Search for the cell housing the specified text and yield its (x, y) center coordinate. 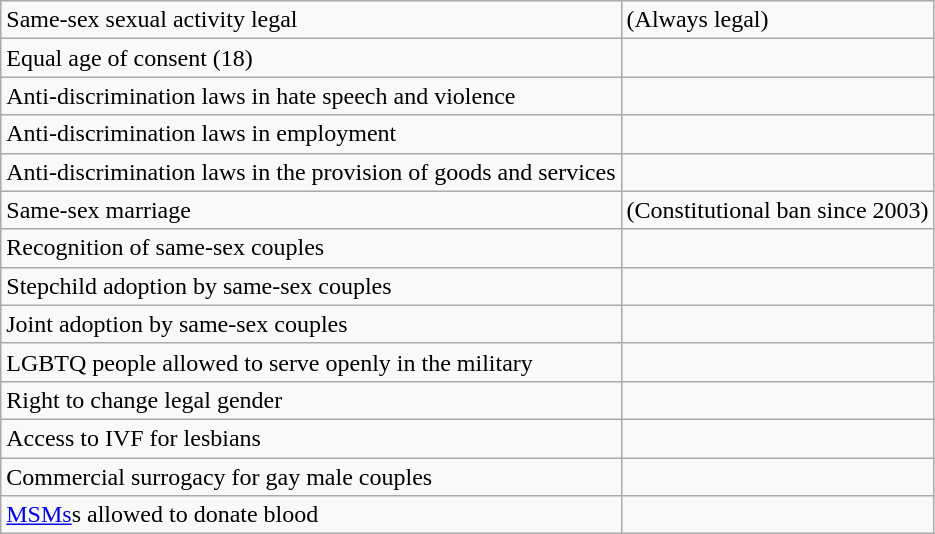
Same-sex sexual activity legal (311, 20)
Stepchild adoption by same-sex couples (311, 286)
Equal age of consent (18) (311, 58)
Recognition of same-sex couples (311, 248)
Right to change legal gender (311, 400)
Anti-discrimination laws in hate speech and violence (311, 96)
Anti-discrimination laws in employment (311, 134)
(Always legal) (778, 20)
MSMss allowed to donate blood (311, 515)
(Constitutional ban since 2003) (778, 210)
Joint adoption by same-sex couples (311, 324)
Anti-discrimination laws in the provision of goods and services (311, 172)
Same-sex marriage (311, 210)
LGBTQ people allowed to serve openly in the military (311, 362)
Commercial surrogacy for gay male couples (311, 477)
Access to IVF for lesbians (311, 438)
